Provide the (x, y) coordinate of the cell's center where the given text is located.  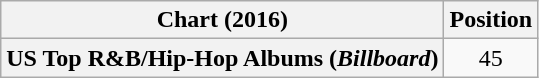
Chart (2016) (222, 20)
US Top R&B/Hip-Hop Albums (Billboard) (222, 58)
45 (491, 58)
Position (491, 20)
